Extract the (x, y) coordinate from the center of the cell holding the provided text.  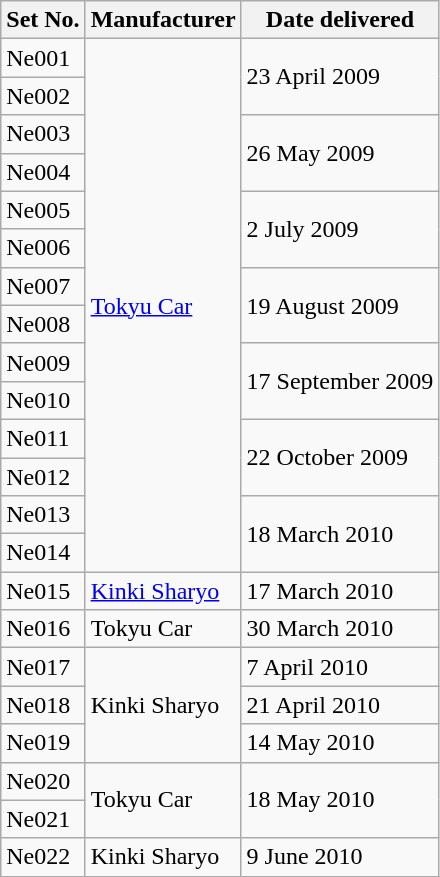
22 October 2009 (340, 457)
Ne004 (43, 172)
Ne010 (43, 400)
Ne005 (43, 210)
Ne015 (43, 591)
23 April 2009 (340, 77)
Ne014 (43, 553)
Ne011 (43, 438)
Ne008 (43, 324)
Ne006 (43, 248)
Set No. (43, 20)
26 May 2009 (340, 153)
18 May 2010 (340, 800)
Ne007 (43, 286)
17 September 2009 (340, 381)
Ne022 (43, 857)
21 April 2010 (340, 705)
2 July 2009 (340, 229)
Ne013 (43, 515)
7 April 2010 (340, 667)
Ne021 (43, 819)
Ne019 (43, 743)
Ne012 (43, 477)
18 March 2010 (340, 534)
30 March 2010 (340, 629)
Ne002 (43, 96)
Ne020 (43, 781)
Ne018 (43, 705)
14 May 2010 (340, 743)
17 March 2010 (340, 591)
Ne017 (43, 667)
Ne009 (43, 362)
Ne016 (43, 629)
Ne001 (43, 58)
9 June 2010 (340, 857)
Date delivered (340, 20)
Ne003 (43, 134)
19 August 2009 (340, 305)
Manufacturer (163, 20)
